Return the (x, y) coordinate for the center point of the cell that contains the specified text.  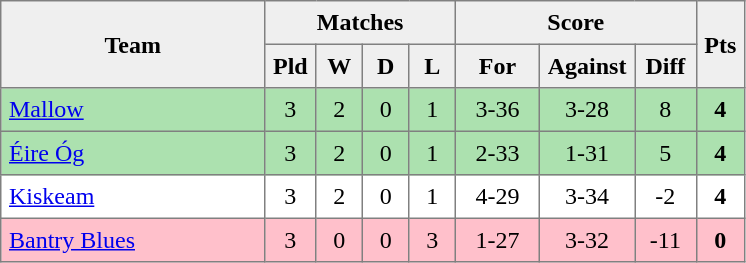
Against (586, 66)
8 (666, 110)
4-29 (497, 197)
W (339, 66)
D (385, 66)
Pld (290, 66)
3-36 (497, 110)
Mallow (133, 110)
2-33 (497, 153)
Pts (720, 44)
Matches (360, 23)
Diff (666, 66)
Kiskeam (133, 197)
1-31 (586, 153)
-11 (666, 240)
3-28 (586, 110)
1-27 (497, 240)
Team (133, 44)
Bantry Blues (133, 240)
-2 (666, 197)
L (432, 66)
3-32 (586, 240)
For (497, 66)
5 (666, 153)
Éire Óg (133, 153)
Score (576, 23)
3-34 (586, 197)
